Pinpoint the cell where the given text exists, returning its (X, Y) midpoint coordinate. 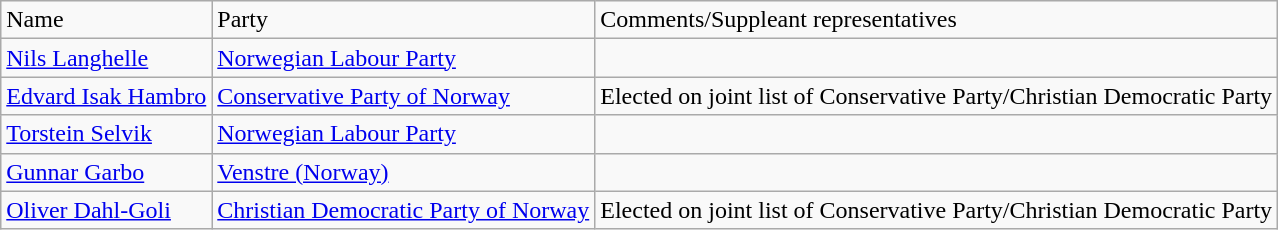
Party (404, 20)
Conservative Party of Norway (404, 96)
Nils Langhelle (106, 58)
Torstein Selvik (106, 134)
Comments/Suppleant representatives (936, 20)
Oliver Dahl-Goli (106, 210)
Venstre (Norway) (404, 172)
Name (106, 20)
Edvard Isak Hambro (106, 96)
Gunnar Garbo (106, 172)
Christian Democratic Party of Norway (404, 210)
